Locate the cell with the specified text and output its (X, Y) center coordinate. 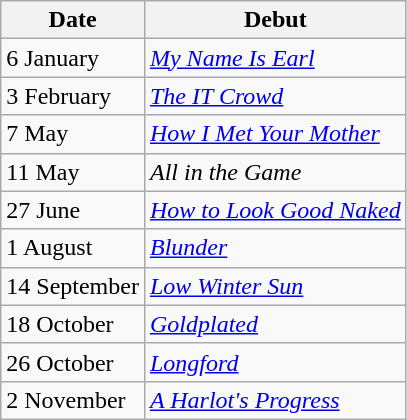
Low Winter Sun (275, 286)
1 August (73, 248)
11 May (73, 172)
My Name Is Earl (275, 58)
The IT Crowd (275, 96)
Longford (275, 362)
14 September (73, 286)
6 January (73, 58)
2 November (73, 400)
7 May (73, 134)
How I Met Your Mother (275, 134)
18 October (73, 324)
3 February (73, 96)
How to Look Good Naked (275, 210)
27 June (73, 210)
26 October (73, 362)
Blunder (275, 248)
A Harlot's Progress (275, 400)
Goldplated (275, 324)
All in the Game (275, 172)
Debut (275, 20)
Date (73, 20)
